Find where the given text appears and provide that cell's center as [X, Y] coordinate. 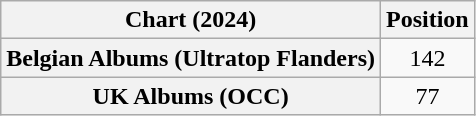
142 [428, 58]
Position [428, 20]
Chart (2024) [191, 20]
77 [428, 96]
Belgian Albums (Ultratop Flanders) [191, 58]
UK Albums (OCC) [191, 96]
